Determine the (X, Y) coordinate at the center of the cell enclosing the given text.  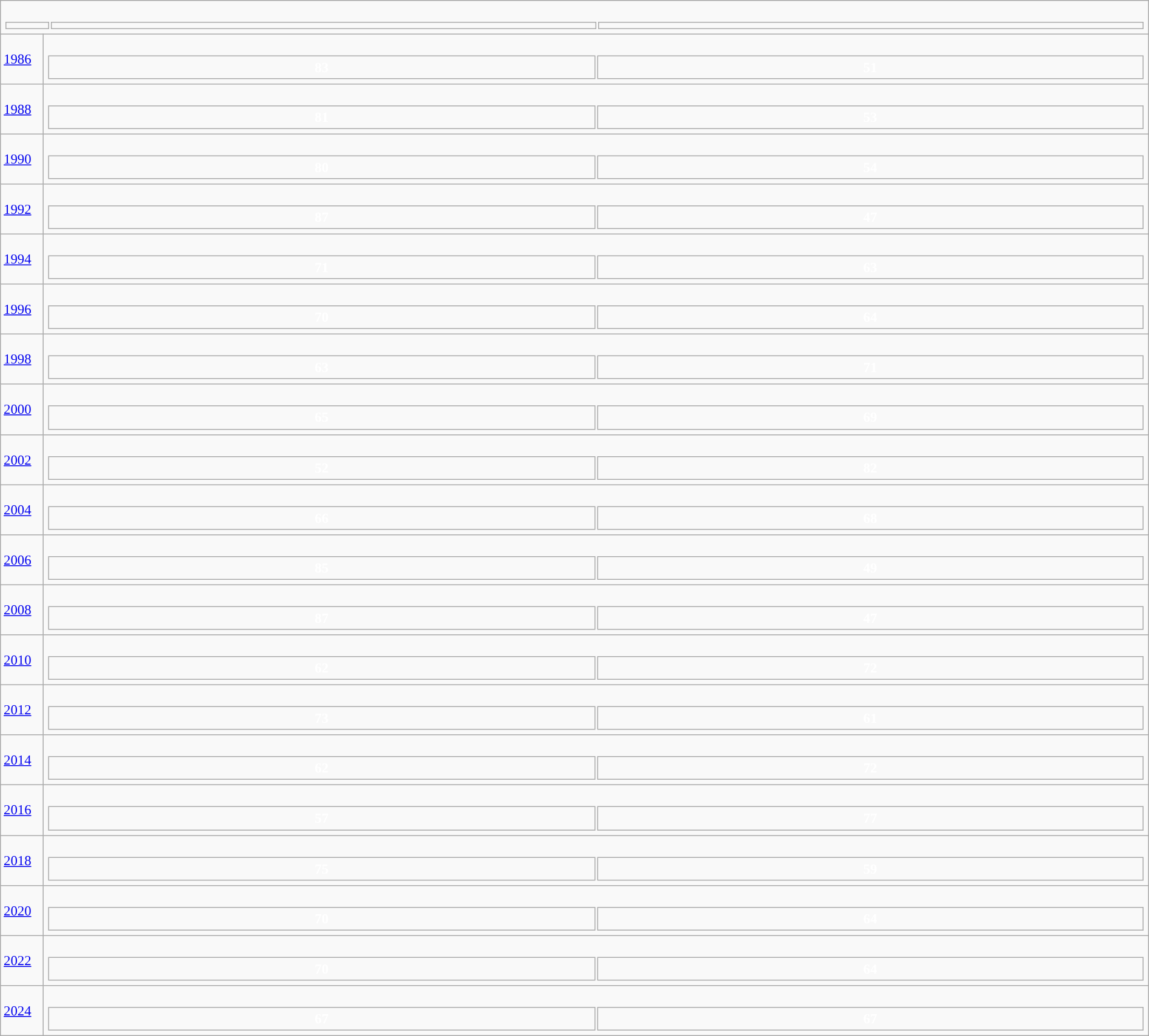
2010 (22, 660)
2014 (22, 760)
1986 (22, 59)
66 68 (596, 510)
2006 (22, 560)
1998 (22, 360)
80 (322, 167)
52 (322, 468)
73 61 (596, 710)
77 (870, 818)
2018 (22, 860)
49 (870, 568)
2020 (22, 910)
1988 (22, 109)
65 (322, 418)
81 53 (596, 109)
63 71 (596, 360)
82 (870, 468)
67 67 (596, 1011)
75 59 (596, 860)
2012 (22, 710)
57 77 (596, 811)
53 (870, 118)
2022 (22, 961)
54 (870, 167)
1992 (22, 210)
1994 (22, 259)
2016 (22, 811)
75 (322, 869)
69 (870, 418)
2024 (22, 1011)
85 (322, 568)
2008 (22, 609)
81 (322, 118)
66 (322, 517)
61 (870, 719)
2000 (22, 410)
1990 (22, 159)
85 49 (596, 560)
57 (322, 818)
2002 (22, 459)
83 (322, 67)
52 82 (596, 459)
73 (322, 719)
59 (870, 869)
65 69 (596, 410)
83 51 (596, 59)
1996 (22, 309)
80 54 (596, 159)
68 (870, 517)
51 (870, 67)
71 63 (596, 259)
2004 (22, 510)
